Find where the given text appears and provide that cell's center as (X, Y) coordinate. 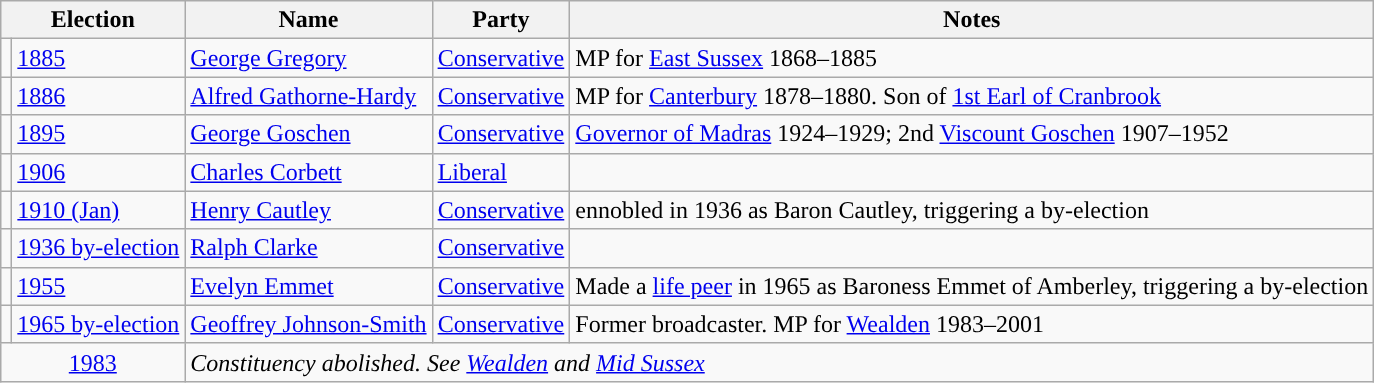
1910 (Jan) (98, 210)
George Goschen (308, 134)
Notes (972, 20)
1936 by-election (98, 248)
Henry Cautley (308, 210)
Governor of Madras 1924–1929; 2nd Viscount Goschen 1907–1952 (972, 134)
George Gregory (308, 58)
Former broadcaster. MP for Wealden 1983–2001 (972, 324)
Made a life peer in 1965 as Baroness Emmet of Amberley, triggering a by-election (972, 286)
1955 (98, 286)
1965 by-election (98, 324)
ennobled in 1936 as Baron Cautley, triggering a by-election (972, 210)
1983 (93, 362)
1895 (98, 134)
Liberal (501, 172)
1886 (98, 96)
Geoffrey Johnson-Smith (308, 324)
1885 (98, 58)
Election (93, 20)
Evelyn Emmet (308, 286)
Charles Corbett (308, 172)
MP for East Sussex 1868–1885 (972, 58)
MP for Canterbury 1878–1880. Son of 1st Earl of Cranbrook (972, 96)
1906 (98, 172)
Name (308, 20)
Constituency abolished. See Wealden and Mid Sussex (780, 362)
Party (501, 20)
Ralph Clarke (308, 248)
Alfred Gathorne-Hardy (308, 96)
